Detect which cell encompasses the target text, then output its (X, Y) center coordinate. 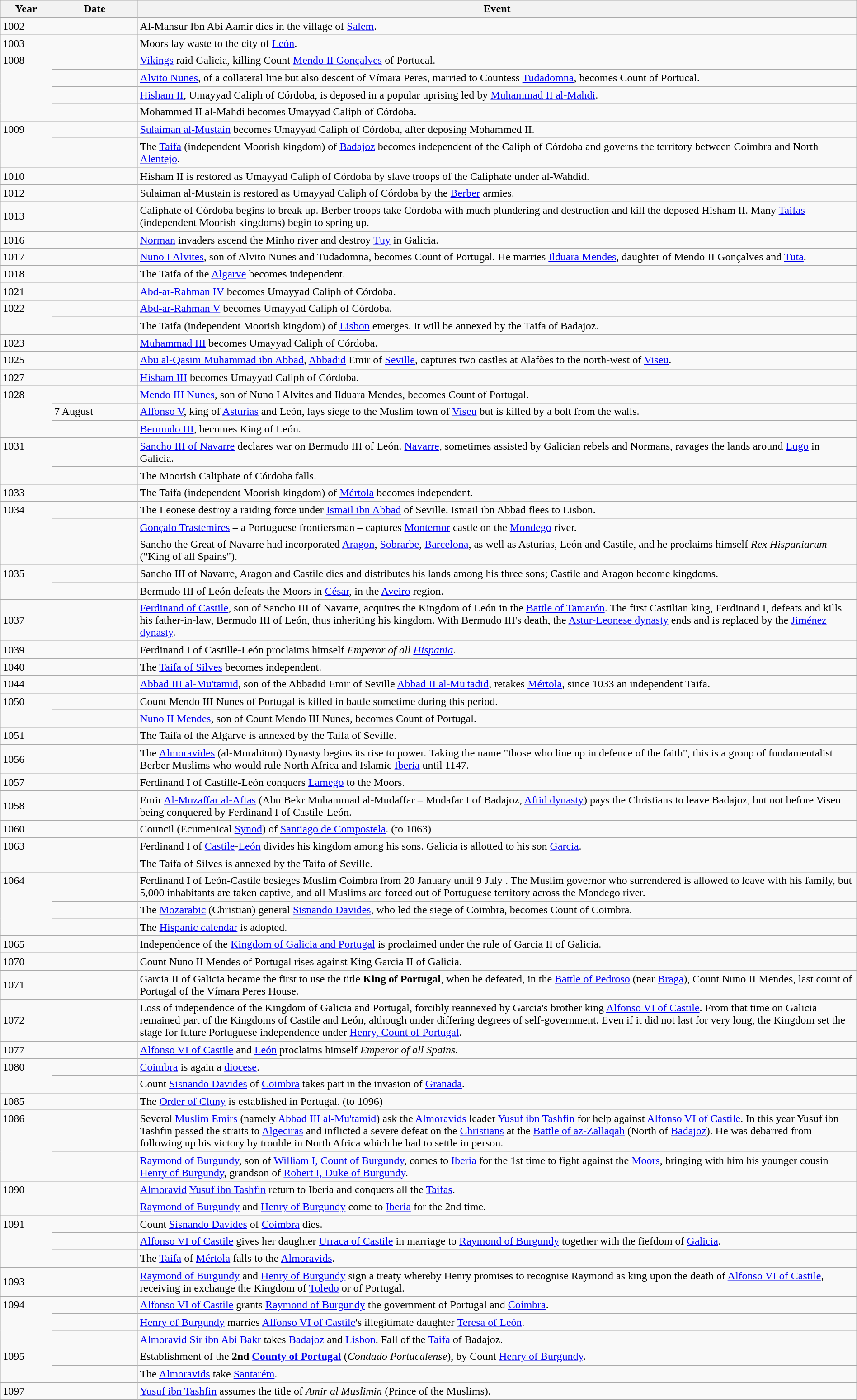
1050 (26, 710)
Abu al-Qasim Muhammad ibn Abbad, Abbadid Emir of Seville, captures two castles at Alafões to the north-west of Viseu. (497, 360)
1095 (26, 1365)
1012 (26, 193)
1016 (26, 240)
Date (94, 9)
1017 (26, 257)
Alfonso VI of Castile gives her daughter Urraca of Castile in marriage to Raymond of Burgundy together with the fiefdom of Galicia. (497, 1241)
Raymond of Burgundy and Henry of Burgundy come to Iberia for the 2nd time. (497, 1207)
The Taifa (independent Moorish kingdom) of Mértola becomes independent. (497, 493)
Independence of the Kingdom of Galicia and Portugal is proclaimed under the rule of Garcia II of Galicia. (497, 944)
Yusuf ibn Tashfin assumes the title of Amir al Muslimin (Prince of the Muslims). (497, 1391)
1063 (26, 855)
1057 (26, 782)
1013 (26, 216)
The Order of Cluny is established in Portugal. (to 1096) (497, 1101)
The Taifa of the Algarve is annexed by the Taifa of Seville. (497, 736)
Alfonso VI of Castile and León proclaims himself Emperor of all Spains. (497, 1050)
Ferdinand I of Castile-León divides his kingdom among his sons. Galicia is allotted to his son Garcia. (497, 846)
1077 (26, 1050)
1027 (26, 377)
1018 (26, 274)
1035 (26, 583)
Hisham II, Umayyad Caliph of Córdoba, is deposed in a popular uprising led by Muhammad II al-Mahdi. (497, 95)
Almoravid Yusuf ibn Tashfin return to Iberia and conquers all the Taifas. (497, 1189)
1094 (26, 1322)
1060 (26, 829)
1002 (26, 26)
Al-Mansur Ibn Abi Aamir dies in the village of Salem. (497, 26)
The Taifa of Silves becomes independent. (497, 667)
Mendo III Nunes, son of Nuno I Alvites and Ilduara Mendes, becomes Count of Portugal. (497, 395)
Sulaiman al-Mustain is restored as Umayyad Caliph of Córdoba by the Berber armies. (497, 193)
1051 (26, 736)
1021 (26, 291)
The Mozarabic (Christian) general Sisnando Davides, who led the siege of Coimbra, becomes Count of Coimbra. (497, 910)
1093 (26, 1282)
1091 (26, 1241)
1009 (26, 144)
Sancho III of Navarre, Aragon and Castile dies and distributes his lands among his three sons; Castile and Aragon become kingdoms. (497, 574)
Gonçalo Trastemires – a Portuguese frontiersman – captures Montemor castle on the Mondego river. (497, 527)
Council (Ecumenical Synod) of Santiago de Compostela. (to 1063) (497, 829)
1037 (26, 620)
1065 (26, 944)
Alvito Nunes, of a collateral line but also descent of Vímara Peres, married to Countess Tudadomna, becomes Count of Portucal. (497, 78)
Ferdinand I of Castille-León conquers Lamego to the Moors. (497, 782)
Hisham III becomes Umayyad Caliph of Córdoba. (497, 377)
Bermudo III of León defeats the Moors in César, in the Aveiro region. (497, 591)
Abbad III al-Mu'tamid, son of the Abbadid Emir of Seville Abbad II al-Mu'tadid, retakes Mértola, since 1033 an independent Taifa. (497, 684)
1022 (26, 317)
1085 (26, 1101)
1033 (26, 493)
Year (26, 9)
Count Nuno II Mendes of Portugal rises against King Garcia II of Galicia. (497, 962)
Sulaiman al-Mustain becomes Umayyad Caliph of Córdoba, after deposing Mohammed II. (497, 129)
Almoravid Sir ibn Abi Bakr takes Badajoz and Lisbon. Fall of the Taifa of Badajoz. (497, 1339)
1028 (26, 412)
1044 (26, 684)
Nuno II Mendes, son of Count Mendo III Nunes, becomes Count of Portugal. (497, 719)
Henry of Burgundy marries Alfonso VI of Castile's illegitimate daughter Teresa of León. (497, 1322)
Abd-ar-Rahman IV becomes Umayyad Caliph of Córdoba. (497, 291)
1040 (26, 667)
Count Sisnando Davides of Coimbra dies. (497, 1224)
1010 (26, 176)
1008 (26, 86)
1031 (26, 461)
The Taifa of the Algarve becomes independent. (497, 274)
Norman invaders ascend the Minho river and destroy Tuy in Galicia. (497, 240)
Establishment of the 2nd County of Portugal (Condado Portucalense), by Count Henry of Burgundy. (497, 1357)
The Taifa of Silves is annexed by the Taifa of Seville. (497, 864)
The Almoravids take Santarém. (497, 1374)
1080 (26, 1076)
Alfonso VI of Castile grants Raymond of Burgundy the government of Portugal and Coimbra. (497, 1305)
Event (497, 9)
Vikings raid Galicia, killing Count Mendo II Gonçalves of Portucal. (497, 61)
1039 (26, 650)
1064 (26, 904)
1070 (26, 962)
Mohammed II al-Mahdi becomes Umayyad Caliph of Córdoba. (497, 112)
The Taifa (independent Moorish kingdom) of Lisbon emerges. It will be annexed by the Taifa of Badajoz. (497, 326)
1023 (26, 343)
Muhammad III becomes Umayyad Caliph of Córdoba. (497, 343)
1086 (26, 1145)
The Taifa of Mértola falls to the Almoravids. (497, 1259)
Abd-ar-Rahman V becomes Umayyad Caliph of Córdoba. (497, 309)
1058 (26, 805)
Count Sisnando Davides of Coimbra takes part in the invasion of Granada. (497, 1084)
The Hispanic calendar is adopted. (497, 927)
Coimbra is again a diocese. (497, 1067)
1090 (26, 1198)
7 August (94, 412)
1097 (26, 1391)
Count Mendo III Nunes of Portugal is killed in battle sometime during this period. (497, 701)
Alfonso V, king of Asturias and León, lays siege to the Muslim town of Viseu but is killed by a bolt from the walls. (497, 412)
Nuno I Alvites, son of Alvito Nunes and Tudadomna, becomes Count of Portugal. He marries Ilduara Mendes, daughter of Mendo II Gonçalves and Tuta. (497, 257)
1034 (26, 533)
1056 (26, 759)
1071 (26, 985)
1003 (26, 43)
The Moorish Caliphate of Córdoba falls. (497, 475)
Bermudo III, becomes King of León. (497, 429)
Ferdinand I of Castille-León proclaims himself Emperor of all Hispania. (497, 650)
1025 (26, 360)
The Leonese destroy a raiding force under Ismail ibn Abbad of Seville. Ismail ibn Abbad flees to Lisbon. (497, 510)
1072 (26, 1020)
Hisham II is restored as Umayyad Caliph of Córdoba by slave troops of the Caliphate under al-Wahdid. (497, 176)
Moors lay waste to the city of León. (497, 43)
